Extract the [X, Y] coordinate from the center of the cell holding the provided text.  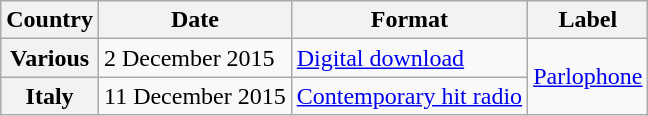
Various [50, 58]
Parlophone [588, 77]
Label [588, 20]
Digital download [409, 58]
Contemporary hit radio [409, 96]
Format [409, 20]
Country [50, 20]
Date [194, 20]
Italy [50, 96]
2 December 2015 [194, 58]
11 December 2015 [194, 96]
